Return the (x, y) coordinate for the center point of the cell that contains the specified text.  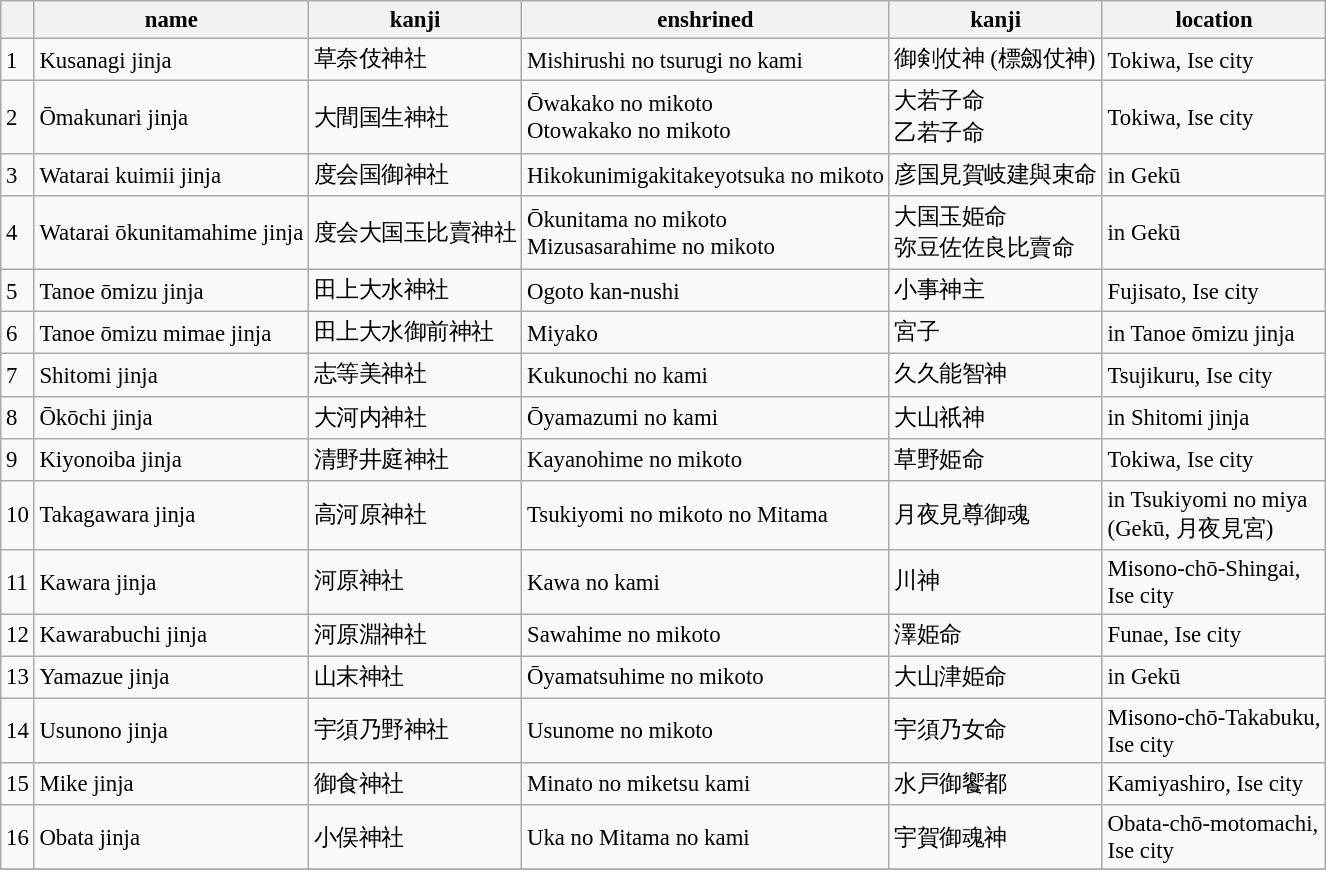
location (1214, 20)
御剣仗神 (標劔仗神) (996, 60)
Obata jinja (171, 838)
大若子命乙若子命 (996, 118)
Kawarabuchi jinja (171, 635)
Usunono jinja (171, 730)
Kawara jinja (171, 582)
Uka no Mitama no kami (706, 838)
1 (18, 60)
Kiyonoiba jinja (171, 459)
11 (18, 582)
5 (18, 291)
Obata-chō-motomachi, Ise city (1214, 838)
宇須乃野神社 (416, 730)
月夜見尊御魂 (996, 514)
Ōyamazumi no kami (706, 417)
12 (18, 635)
Minato no miketsu kami (706, 784)
大国玉姫命弥豆佐佐良比賣命 (996, 233)
Tanoe ōmizu jinja (171, 291)
川神 (996, 582)
河原淵神社 (416, 635)
志等美神社 (416, 375)
Mike jinja (171, 784)
Miyako (706, 333)
Tsujikuru, Ise city (1214, 375)
Watarai ōkunitamahime jinja (171, 233)
Kamiyashiro, Ise city (1214, 784)
Takagawara jinja (171, 514)
3 (18, 175)
田上大水神社 (416, 291)
高河原神社 (416, 514)
8 (18, 417)
草奈伎神社 (416, 60)
15 (18, 784)
Kayanohime no mikoto (706, 459)
Ogoto kan-nushi (706, 291)
山末神社 (416, 677)
度会国御神社 (416, 175)
Yamazue jinja (171, 677)
Ōmakunari jinja (171, 118)
enshrined (706, 20)
9 (18, 459)
小俣神社 (416, 838)
13 (18, 677)
度会大国玉比賣神社 (416, 233)
in Tanoe ōmizu jinja (1214, 333)
御食神社 (416, 784)
大河内神社 (416, 417)
Kusanagi jinja (171, 60)
in Shitomi jinja (1214, 417)
田上大水御前神社 (416, 333)
小事神主 (996, 291)
Ōkunitama no mikotoMizusasarahime no mikoto (706, 233)
大山祇神 (996, 417)
宇賀御魂神 (996, 838)
10 (18, 514)
2 (18, 118)
Usunome no mikoto (706, 730)
河原神社 (416, 582)
Kukunochi no kami (706, 375)
name (171, 20)
彦国見賀岐建與束命 (996, 175)
Tanoe ōmizu mimae jinja (171, 333)
澤姫命 (996, 635)
水戸御饗都 (996, 784)
Kawa no kami (706, 582)
Funae, Ise city (1214, 635)
7 (18, 375)
久久能智神 (996, 375)
Fujisato, Ise city (1214, 291)
宮子 (996, 333)
Mishirushi no tsurugi no kami (706, 60)
Sawahime no mikoto (706, 635)
6 (18, 333)
4 (18, 233)
Ōwakako no mikotoOtowakako no mikoto (706, 118)
Hikokunimigakitakeyotsuka no mikoto (706, 175)
大間国生神社 (416, 118)
大山津姫命 (996, 677)
Tsukiyomi no mikoto no Mitama (706, 514)
16 (18, 838)
14 (18, 730)
Ōkōchi jinja (171, 417)
宇須乃女命 (996, 730)
Misono-chō-Shingai, Ise city (1214, 582)
in Tsukiyomi no miya(Gekū, 月夜見宮) (1214, 514)
清野井庭神社 (416, 459)
Shitomi jinja (171, 375)
草野姫命 (996, 459)
Misono-chō-Takabuku, Ise city (1214, 730)
Watarai kuimii jinja (171, 175)
Ōyamatsuhime no mikoto (706, 677)
